Determine the (x, y) coordinate at the center of the cell enclosing the given text.  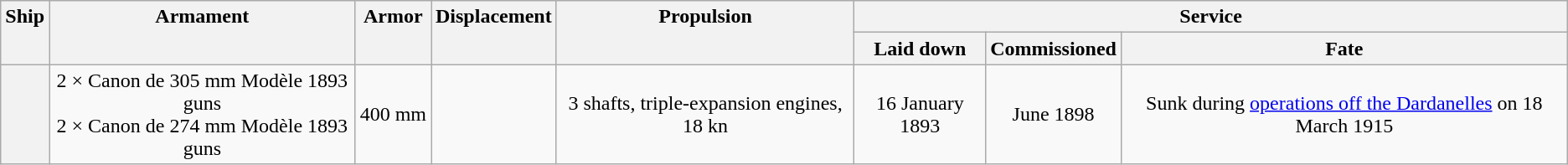
16 January 1893 (920, 114)
Propulsion (705, 33)
Armor (393, 33)
Commissioned (1054, 49)
Sunk during operations off the Dardanelles on 18 March 1915 (1344, 114)
3 shafts, triple-expansion engines, 18 kn (705, 114)
Service (1211, 17)
Laid down (920, 49)
Fate (1344, 49)
June 1898 (1054, 114)
400 mm (393, 114)
Displacement (493, 33)
Armament (203, 33)
Ship (25, 33)
2 × Canon de 305 mm Modèle 1893 guns2 × Canon de 274 mm Modèle 1893 guns (203, 114)
